Output the (X, Y) coordinate of the center of the cell containing the given text.  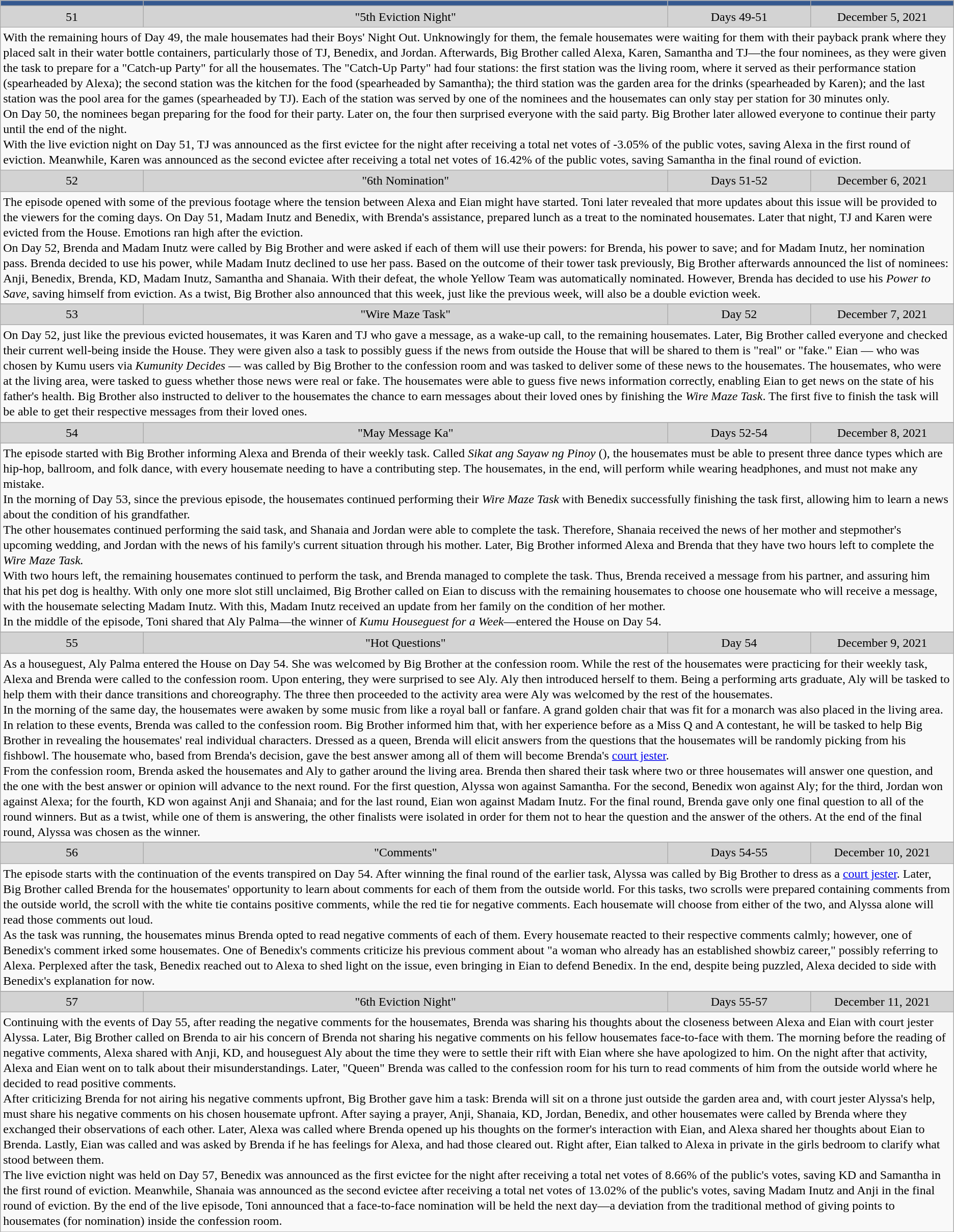
Days 51-52 (739, 180)
Day 54 (739, 642)
December 5, 2021 (883, 16)
"Wire Maze Task" (406, 314)
Days 49-51 (739, 16)
55 (72, 642)
"Hot Questions" (406, 642)
December 11, 2021 (883, 1002)
Days 54-55 (739, 852)
54 (72, 432)
Days 55-57 (739, 1002)
"6th Nomination" (406, 180)
"5th Eviction Night" (406, 16)
Days 52-54 (739, 432)
December 9, 2021 (883, 642)
Day 52 (739, 314)
56 (72, 852)
"6th Eviction Night" (406, 1002)
57 (72, 1002)
December 6, 2021 (883, 180)
December 7, 2021 (883, 314)
52 (72, 180)
51 (72, 16)
53 (72, 314)
"Comments" (406, 852)
"May Message Ka" (406, 432)
December 10, 2021 (883, 852)
December 8, 2021 (883, 432)
